Output the (X, Y) coordinate of the center of the cell containing the given text.  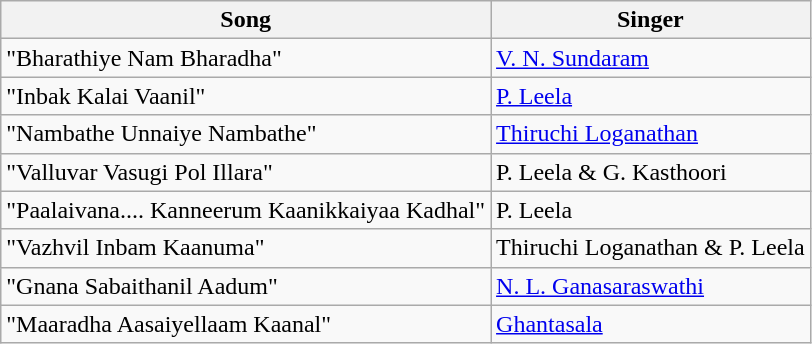
"Maaradha Aasaiyellaam Kaanal" (246, 324)
"Nambathe Unnaiye Nambathe" (246, 134)
Thiruchi Loganathan & P. Leela (651, 248)
N. L. Ganasaraswathi (651, 286)
V. N. Sundaram (651, 58)
"Valluvar Vasugi Pol Illara" (246, 172)
P. Leela & G. Kasthoori (651, 172)
Song (246, 20)
Thiruchi Loganathan (651, 134)
Ghantasala (651, 324)
"Vazhvil Inbam Kaanuma" (246, 248)
"Inbak Kalai Vaanil" (246, 96)
"Bharathiye Nam Bharadha" (246, 58)
"Gnana Sabaithanil Aadum" (246, 286)
"Paalaivana.... Kanneerum Kaanikkaiyaa Kadhal" (246, 210)
Singer (651, 20)
